Detect which cell encompasses the target text, then output its [X, Y] center coordinate. 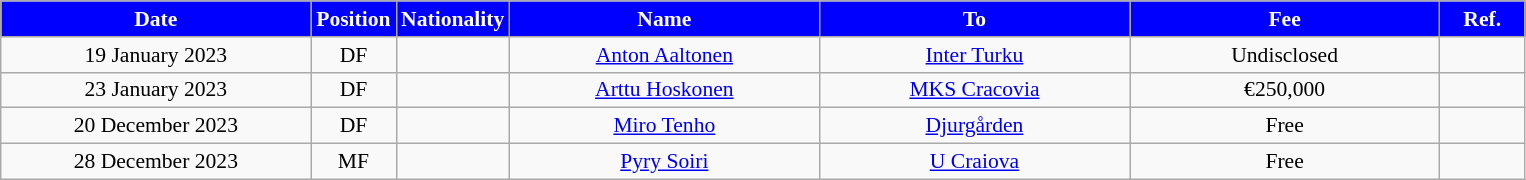
Fee [1285, 19]
28 December 2023 [156, 162]
Undisclosed [1285, 55]
Djurgården [974, 126]
Date [156, 19]
Miro Tenho [664, 126]
Arttu Hoskonen [664, 90]
Nationality [452, 19]
MF [354, 162]
To [974, 19]
Anton Aaltonen [664, 55]
20 December 2023 [156, 126]
Position [354, 19]
€250,000 [1285, 90]
19 January 2023 [156, 55]
MKS Cracovia [974, 90]
U Craiova [974, 162]
23 January 2023 [156, 90]
Inter Turku [974, 55]
Ref. [1482, 19]
Name [664, 19]
Pyry Soiri [664, 162]
